Determine the [X, Y] coordinate at the center of the cell enclosing the given text.  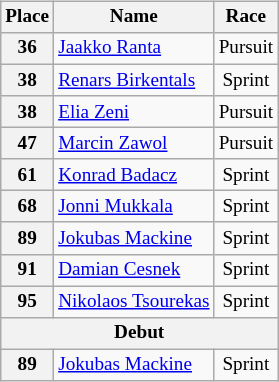
95 [28, 302]
Name [134, 17]
Debut [140, 333]
Jonni Mukkala [134, 207]
Place [28, 17]
Konrad Badacz [134, 175]
Jaakko Ranta [134, 49]
47 [28, 144]
Renars Birkentals [134, 80]
68 [28, 207]
91 [28, 270]
36 [28, 49]
Nikolaos Tsourekas [134, 302]
Race [246, 17]
Marcin Zawol [134, 144]
Damian Cesnek [134, 270]
61 [28, 175]
Elia Zeni [134, 112]
